Locate the cell with the specified text and output its (X, Y) center coordinate. 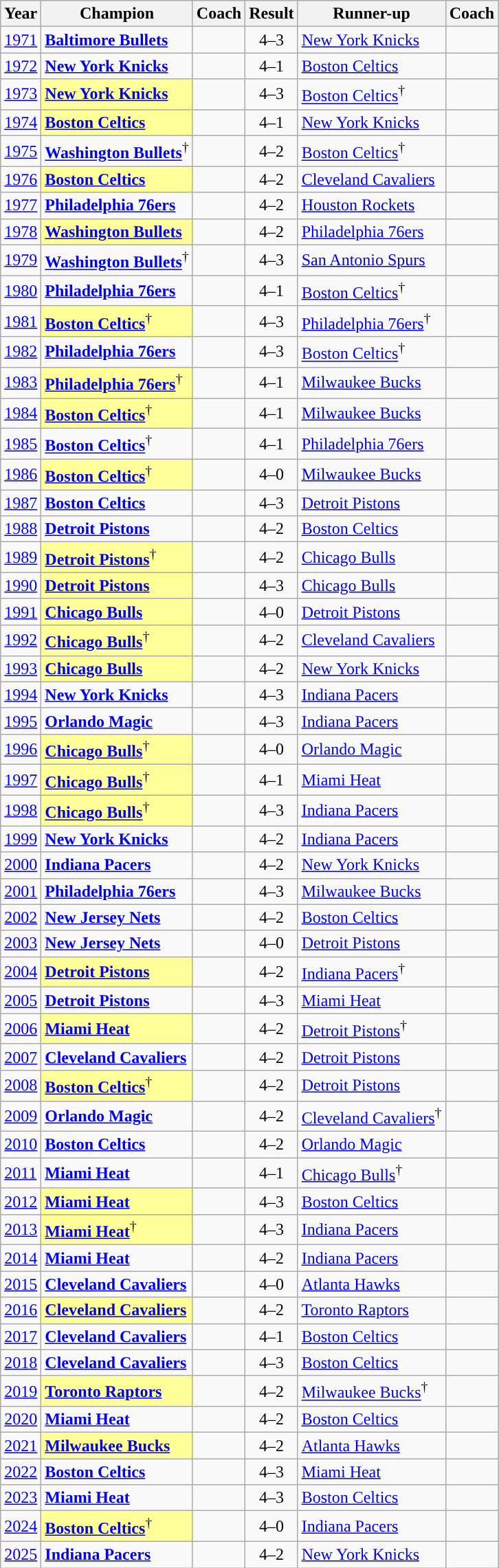
Houston Rockets (371, 205)
1974 (21, 122)
1972 (21, 66)
1971 (21, 40)
2004 (21, 972)
Year (21, 14)
1982 (21, 352)
2009 (21, 1116)
1993 (21, 669)
2005 (21, 1000)
Milwaukee Bucks† (371, 1391)
2002 (21, 917)
2011 (21, 1174)
1984 (21, 414)
Cleveland Cavaliers† (371, 1116)
1988 (21, 529)
2012 (21, 1201)
2021 (21, 1446)
2016 (21, 1310)
Champion (117, 14)
1986 (21, 474)
Baltimore Bullets (117, 40)
2023 (21, 1498)
2015 (21, 1284)
1997 (21, 781)
1975 (21, 151)
1992 (21, 640)
2019 (21, 1391)
1980 (21, 291)
2008 (21, 1086)
2006 (21, 1029)
1985 (21, 444)
1983 (21, 383)
1990 (21, 585)
2014 (21, 1258)
2020 (21, 1420)
San Antonio Spurs (371, 260)
2007 (21, 1057)
1987 (21, 503)
2010 (21, 1145)
2003 (21, 943)
Indiana Pacers† (371, 972)
2018 (21, 1363)
1973 (21, 95)
1995 (21, 721)
Miami Heat† (117, 1230)
2024 (21, 1527)
2013 (21, 1230)
2000 (21, 865)
1976 (21, 179)
2017 (21, 1336)
1998 (21, 811)
2001 (21, 891)
2025 (21, 1555)
Result (271, 14)
1991 (21, 612)
1989 (21, 558)
1977 (21, 205)
1981 (21, 322)
1994 (21, 695)
1999 (21, 839)
1996 (21, 749)
1979 (21, 260)
1978 (21, 232)
2022 (21, 1472)
Runner-up (371, 14)
Washington Bullets (117, 232)
